Provide the (x, y) coordinate of the cell's center where the given text is located.  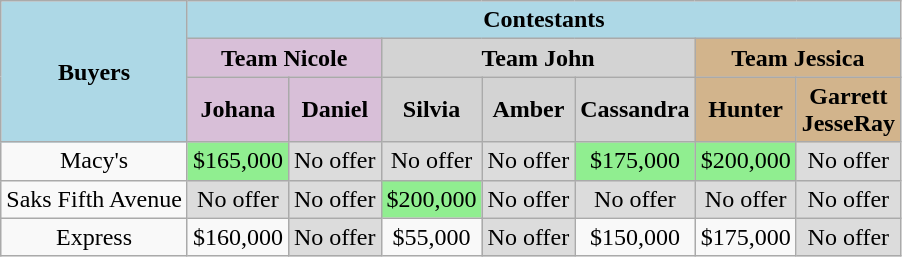
$165,000 (238, 161)
GarrettJesseRay (848, 110)
Team Nicole (284, 58)
Cassandra (635, 110)
$160,000 (238, 237)
Johana (238, 110)
Team Jessica (798, 58)
Daniel (334, 110)
Buyers (94, 72)
$55,000 (432, 237)
Silvia (432, 110)
Contestants (544, 20)
Amber (528, 110)
Express (94, 237)
Macy's (94, 161)
Hunter (746, 110)
Saks Fifth Avenue (94, 199)
Team John (538, 58)
$150,000 (635, 237)
